Find where the given text appears and provide that cell's center as (X, Y) coordinate. 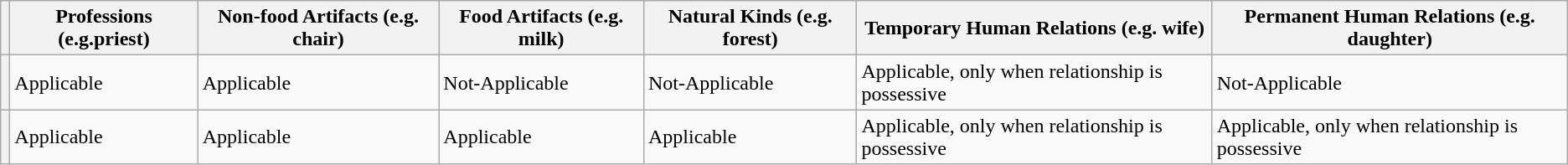
Permanent Human Relations (e.g. daughter) (1390, 28)
Temporary Human Relations (e.g. wife) (1034, 28)
Natural Kinds (e.g. forest) (750, 28)
Non-food Artifacts (e.g. chair) (318, 28)
Food Artifacts (e.g. milk) (541, 28)
Professions (e.g.priest) (104, 28)
